Return [X, Y] of the center of cell containing provided text 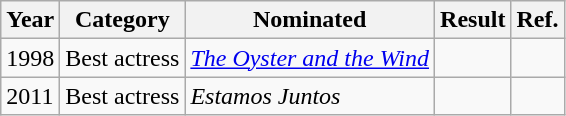
Nominated [310, 20]
Result [473, 20]
2011 [30, 96]
Estamos Juntos [310, 96]
Category [122, 20]
Ref. [538, 20]
Year [30, 20]
1998 [30, 58]
The Oyster and the Wind [310, 58]
